Extract the (x, y) coordinate from the center of the cell holding the provided text.  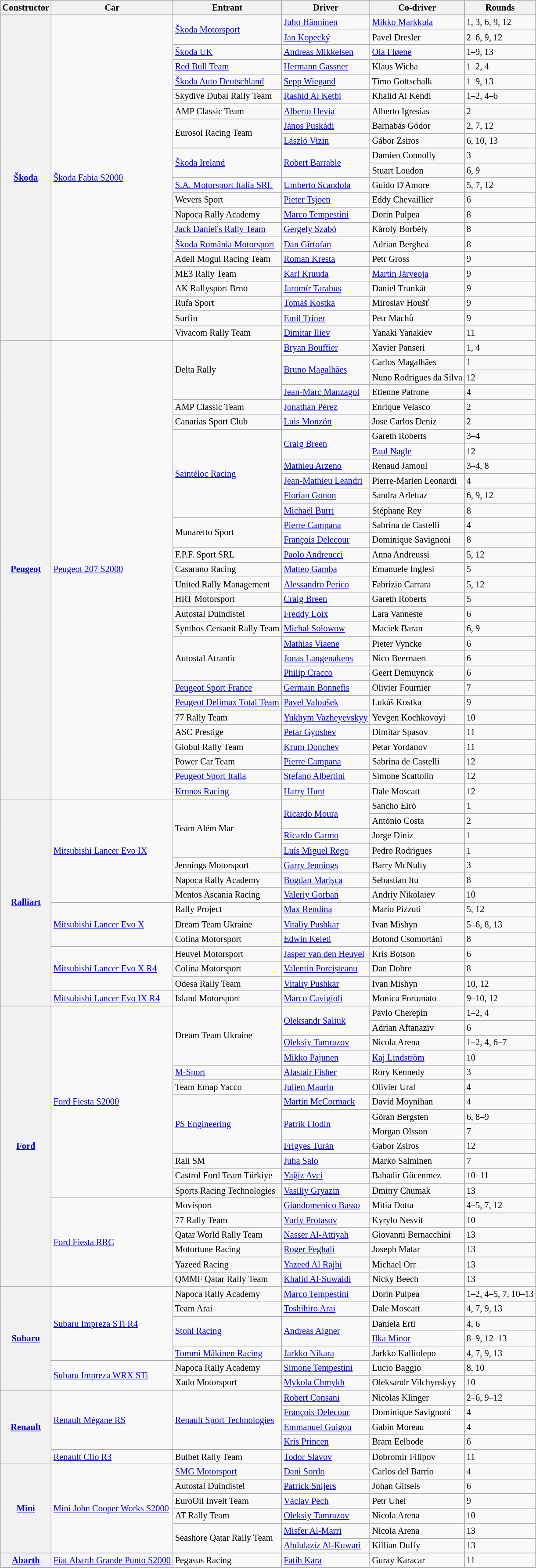
Ilka Minor (417, 1338)
Gábor Zsiros (417, 141)
AK Rallysport Brno (227, 289)
Autostal Atrantic (227, 658)
8, 10 (500, 1368)
QMMF Qatar Rally Team (227, 1279)
Subaru Impreza WRX STi (112, 1375)
AT Rally Team (227, 1516)
Hermann Gassner (326, 67)
Casarano Racing (227, 569)
1, 3, 6, 9, 12 (500, 22)
Škoda România Motorsport (227, 244)
Bram Eelbode (417, 1442)
Pierre-Marien Leonardi (417, 481)
Bahadir Gücenmez (417, 1176)
Pavel Valoušek (326, 703)
Ford Fiesta S2000 (112, 1102)
Fiat Abarth Grande Punto S2000 (112, 1560)
1–2, 4–5, 7, 10–13 (500, 1294)
10–11 (500, 1176)
Simone Scattolin (417, 776)
Alberto Igresias (417, 111)
Yukhym Vazheyevskyy (326, 717)
Ralliart (26, 902)
8–9, 12–13 (500, 1338)
2–6, 9, 12 (500, 37)
Killian Duffy (417, 1546)
Dani Sordo (326, 1471)
Peugeot Delimax Total Team (227, 703)
Jaromír Tarabus (326, 289)
Krum Donchev (326, 747)
Eddy Chevaillier (417, 200)
Renault Clio R3 (112, 1457)
Jonas Langenakens (326, 658)
Michaël Burri (326, 511)
Mitsubishi Lancer Evo X R4 (112, 968)
Patrik Flodin (326, 1124)
Botond Csomortáni (417, 939)
Mitsubishi Lancer Evo IX (112, 851)
Frigyes Turán (326, 1146)
Guido D'Amore (417, 185)
Andreas Mikkelsen (326, 52)
Dan Dobre (417, 969)
Max Rendina (326, 909)
Mini John Cooper Works S2000 (112, 1508)
Nuno Rodrigues da Silva (417, 377)
Morgan Olsson (417, 1131)
Giandomenico Basso (326, 1205)
László Vizin (326, 141)
Abarth (26, 1560)
Johan Gitsels (417, 1486)
Ola Fløene (417, 52)
Emmanuel Guigou (326, 1427)
Mitsubishi Lancer Evo X (112, 924)
Adrian Aftanaziv (417, 1028)
Vasiliy Gryazin (326, 1191)
6, 8–9 (500, 1117)
Daniela Ertl (417, 1324)
Yağiz Avci (326, 1176)
Nicky Beech (417, 1279)
Škoda Fabia S2000 (112, 177)
5–6, 8, 13 (500, 924)
United Rally Management (227, 584)
Rally Project (227, 909)
David Moynihan (417, 1102)
Barry McNulty (417, 865)
Yevgen Kochkovoyi (417, 717)
Co-driver (417, 7)
Timo Gottschalk (417, 82)
Power Car Team (227, 762)
Misfer Al-Marri (326, 1531)
Mini (26, 1508)
Subaru Impreza STi R4 (112, 1323)
PS Engineering (227, 1124)
János Puskádi (326, 126)
1, 4 (500, 348)
Yanaki Yanakiev (417, 333)
Valeriy Gorban (326, 895)
Castrol Ford Team Türkiye (227, 1176)
Jean-Mathieu Leandri (326, 481)
Munaretto Sport (227, 532)
Etienne Patrone (417, 392)
Odesa Rally Team (227, 984)
Adell Mogul Racing Team (227, 259)
Carlos del Barrio (417, 1471)
Rory Kennedy (417, 1072)
Joseph Matar (417, 1249)
Delta Rally (227, 370)
Lucio Baggio (417, 1368)
Sandra Arlettaz (417, 496)
S.A. Motorsport Italia SRL (227, 185)
Carlos Magalhães (417, 362)
Jose Carlos Deniz (417, 422)
Bryan Bouffier (326, 348)
Barnabás Gódor (417, 126)
Motortune Racing (227, 1249)
Yazeed Al Rajhi (326, 1264)
Paolo Andreucci (326, 555)
Mentos Ascania Racing (227, 895)
Andriy Nikolaiev (417, 895)
Xavier Panseri (417, 348)
Pavel Dresler (417, 37)
Mitsubishi Lancer Evo IX R4 (112, 998)
Heuvel Motorsport (227, 954)
Jennings Motorsport (227, 865)
Martin Järveoja (417, 274)
Mathias Viaene (326, 644)
Alberto Hevia (326, 111)
M-Sport (227, 1072)
Škoda UK (227, 52)
Pieter Vyncke (417, 644)
10, 12 (500, 984)
Stohl Racing (227, 1331)
Alessandro Perico (326, 584)
Lukáš Kostka (417, 703)
Monica Fortunato (417, 998)
Jack Daniel's Rally Team (227, 229)
Vivacom Rally Team (227, 333)
Fabrizio Carrara (417, 584)
Entrant (227, 7)
2, 7, 12 (500, 126)
Ricardo Moura (326, 814)
ME3 Rally Team (227, 274)
Pegasus Racing (227, 1560)
Khalid Al Kendi (417, 96)
Stuart Loudon (417, 170)
Petr Gross (417, 259)
Kronos Racing (227, 791)
Mario Pizzuti (417, 909)
Lara Vanneste (417, 614)
Dmitry Chumak (417, 1191)
Seashore Qatar Rally Team (227, 1538)
Movisport (227, 1205)
Olivier Ural (417, 1087)
1–2, 4–6 (500, 96)
Abdulaziz Al-Kuwari (326, 1546)
Guray Karacar (417, 1560)
Constructor (26, 7)
Göran Bergsten (417, 1117)
Yuriy Protasov (326, 1220)
António Costa (417, 821)
Pedro Rodrigues (417, 851)
Jarkko Nikara (326, 1353)
6, 9, 12 (500, 496)
Roger Feghali (326, 1249)
Giovanni Bernacchini (417, 1235)
Adrian Berghea (417, 244)
2–6, 9–12 (500, 1398)
Valentin Porcișteanu (326, 969)
Nicolas Klinger (417, 1398)
Fatih Kara (326, 1560)
Mitia Dotta (417, 1205)
Bruno Magalhães (326, 370)
Xado Motorsport (227, 1383)
Luís Miguel Rego (326, 851)
Jean-Marc Manzagol (326, 392)
Sepp Wiegand (326, 82)
HRT Motorsport (227, 599)
Nasser Al-Attiyah (326, 1235)
Rufa Sport (227, 303)
Canarias Sport Club (227, 422)
Qatar World Rally Team (227, 1235)
Simone Tempestini (326, 1368)
Island Motorsport (227, 998)
Emil Triner (326, 318)
Michał Sołowow (326, 629)
Wevers Sport (227, 200)
Dan Gîrtofan (326, 244)
Michael Orr (417, 1264)
Petar Gyoshev (326, 732)
Petr Uhel (417, 1501)
F.P.F. Sport SRL (227, 555)
Sebastian Itu (417, 880)
Škoda Auto Deutschland (227, 82)
Kaj Lindström (417, 1057)
Surfin (227, 318)
Daniel Trunkát (417, 289)
Team Além Mar (227, 829)
Nico Beernaert (417, 658)
Jasper van den Heuvel (326, 954)
Saintéloc Racing (227, 473)
Oleksandr Saliuk (326, 1020)
Renault (26, 1427)
Marco Cavigioli (326, 998)
Peugeot 207 S2000 (112, 569)
Mikko Pajunen (326, 1057)
Damien Connolly (417, 156)
Rounds (500, 7)
Tomáš Kostka (326, 303)
Juha Salo (326, 1161)
Philip Cracco (326, 673)
Kyrylo Nesvit (417, 1220)
Mathieu Arzeno (326, 466)
Stefano Albertini (326, 776)
Mykola Chmykh (326, 1383)
Jorge Diniz (417, 836)
Robert Barrable (326, 163)
Team Emap Yacco (227, 1087)
Subaru (26, 1338)
Yazeed Racing (227, 1264)
Peugeot Sport Italia (227, 776)
Garry Jennings (326, 865)
Harry Hunt (326, 791)
Pieter Tsjoen (326, 200)
Driver (326, 7)
Klaus Wicha (417, 67)
4, 6 (500, 1324)
Škoda Motorsport (227, 30)
Robert Consani (326, 1398)
Renaud Jamoul (417, 466)
Ford (26, 1146)
Karl Kruuda (326, 274)
Ricardo Carmo (326, 836)
Olivier Fournier (417, 688)
Kris Princen (326, 1442)
Car (112, 7)
Matteo Gamba (326, 569)
Peugeot (26, 569)
Stéphane Rey (417, 511)
Jan Kopecký (326, 37)
Paul Nagle (417, 451)
Sports Racing Technologies (227, 1191)
Globul Rally Team (227, 747)
3–4 (500, 436)
Petar Yordanov (417, 747)
Julien Maurin (326, 1087)
Renault Mégane RS (112, 1420)
Kris Botson (417, 954)
1–2, 4, 6–7 (500, 1043)
Todor Slavov (326, 1457)
Alastair Fisher (326, 1072)
Luis Monzón (326, 422)
Bulbet Rally Team (227, 1457)
Juho Hänninen (326, 22)
Bogdan Marișca (326, 880)
Germain Bonnefis (326, 688)
Enrique Velasco (417, 407)
Pavlo Cherepin (417, 1013)
Dobromir Filipov (417, 1457)
Khalid Al-Suwaidi (326, 1279)
Team Arai (227, 1309)
Rali SM (227, 1161)
Dimitar Spasov (417, 732)
Maciek Baran (417, 629)
EuroOil Invelt Team (227, 1501)
Florian Gonon (326, 496)
Freddy Loix (326, 614)
Škoda (26, 177)
6, 10, 13 (500, 141)
Martin McCormack (326, 1102)
Tommi Mäkinen Racing (227, 1353)
Geert Demuynck (417, 673)
4–5, 7, 12 (500, 1205)
Renault Sport Technologies (227, 1420)
Gabin Moreau (417, 1427)
Rashid Al Ketbi (326, 96)
Toshihiro Arai (326, 1309)
Václav Pech (326, 1501)
Jarkko Kalliolepo (417, 1353)
Károly Borbély (417, 229)
Škoda Ireland (227, 163)
Ford Fiesta RRC (112, 1242)
Edwin Keleti (326, 939)
Patrick Snijers (326, 1486)
3–4, 8 (500, 466)
SMG Motorsport (227, 1471)
Gabor Zsiros (417, 1146)
Marko Salminen (417, 1161)
Skydive Dubai Rally Team (227, 96)
9–10, 12 (500, 998)
Peugeot Sport France (227, 688)
Miroslav Houšť (417, 303)
Dimitar Iliev (326, 333)
Eurosol Racing Team (227, 134)
Petr Machů (417, 318)
Andreas Aigner (326, 1331)
Umberto Scandola (326, 185)
Anna Andreussi (417, 555)
ASC Prestige (227, 732)
Synthos Cersanit Rally Team (227, 629)
5, 7, 12 (500, 185)
Sancho Eiró (417, 806)
Red Bull Team (227, 67)
Emanuele Inglesi (417, 569)
Mikko Markkula (417, 22)
Roman Kresta (326, 259)
Oleksandr Vilchynskyy (417, 1383)
Gergely Szabó (326, 229)
Jonathan Pérez (326, 407)
